Pinpoint the cell where the given text exists, returning its [x, y] midpoint coordinate. 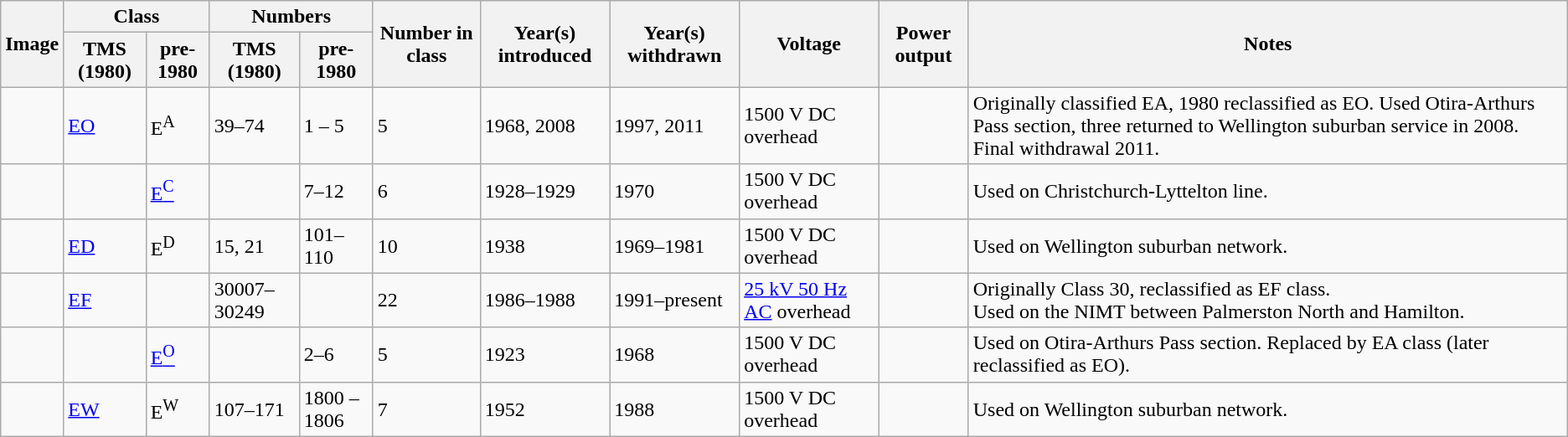
Image [32, 44]
Used on Christchurch-Lyttelton line. [1268, 191]
Power output [924, 44]
Notes [1268, 44]
Originally Class 30, reclassified as EF class.Used on the NIMT between Palmerston North and Hamilton. [1268, 300]
1800 – 1806 [336, 409]
107–171 [255, 409]
1970 [675, 191]
7 [426, 409]
39–74 [255, 126]
30007–30249 [255, 300]
7–12 [336, 191]
1986–1988 [544, 300]
2–6 [336, 355]
25 kV 50 Hz AC overhead [809, 300]
1968, 2008 [544, 126]
10 [426, 246]
Number in class [426, 44]
Used on Otira-Arthurs Pass section. Replaced by EA class (later reclassified as EO). [1268, 355]
Voltage [809, 44]
EF [105, 300]
15, 21 [255, 246]
1928–1929 [544, 191]
1997, 2011 [675, 126]
22 [426, 300]
1968 [675, 355]
EA [178, 126]
1952 [544, 409]
6 [426, 191]
1923 [544, 355]
101–110 [336, 246]
1969–1981 [675, 246]
1 – 5 [336, 126]
EC [178, 191]
Year(s) withdrawn [675, 44]
Year(s) introduced [544, 44]
1988 [675, 409]
Class [137, 17]
1991–present [675, 300]
Numbers [291, 17]
1938 [544, 246]
